Output the [x, y] coordinate of the center of the cell containing the given text.  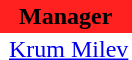
Manager [66, 16]
